Pinpoint the cell where the given text exists, returning its [x, y] midpoint coordinate. 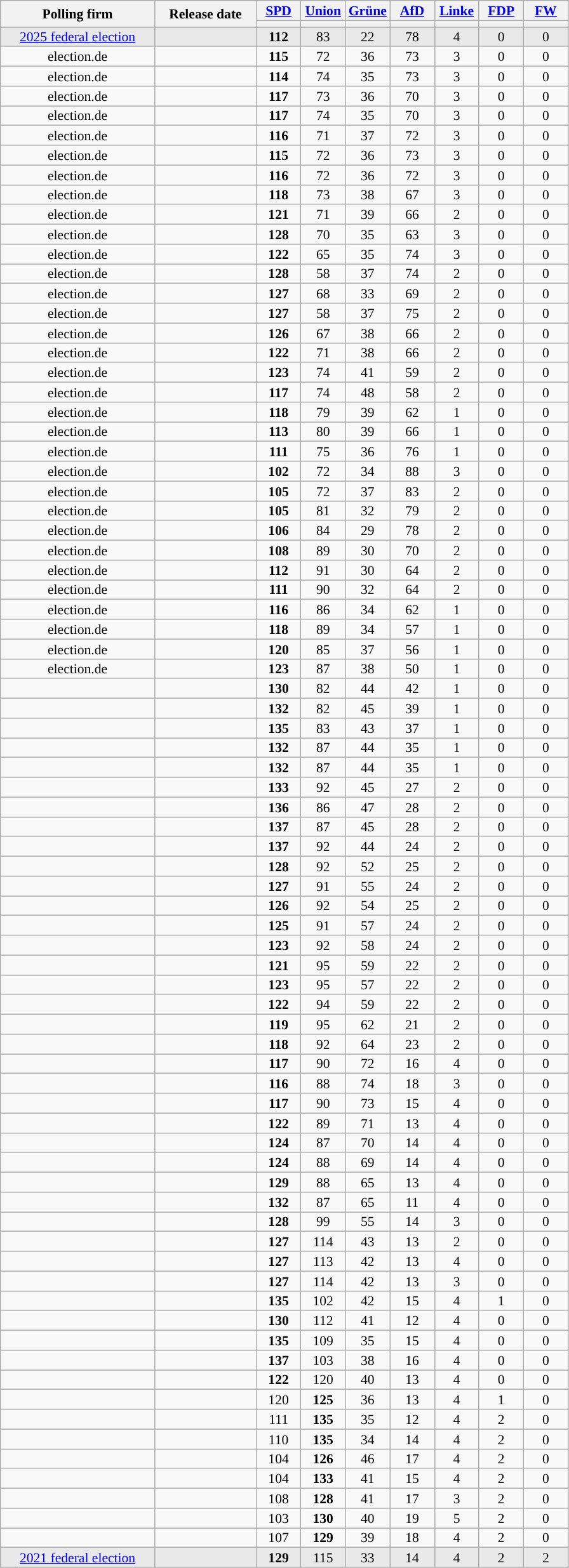
54 [368, 906]
47 [368, 807]
Union [323, 10]
5 [457, 1518]
76 [412, 452]
FDP [501, 10]
56 [412, 649]
94 [323, 1005]
11 [412, 1202]
21 [412, 1024]
Release date [205, 14]
52 [368, 867]
29 [368, 530]
23 [412, 1044]
48 [368, 392]
Polling firm [77, 14]
110 [279, 1439]
119 [279, 1024]
19 [412, 1518]
AfD [412, 10]
2025 federal election [77, 37]
85 [323, 649]
50 [412, 669]
63 [412, 235]
Grüne [368, 10]
109 [323, 1340]
107 [279, 1538]
80 [323, 432]
Linke [457, 10]
99 [323, 1222]
68 [323, 293]
84 [323, 530]
FW [546, 10]
106 [279, 530]
2021 federal election [77, 1557]
27 [412, 787]
SPD [279, 10]
46 [368, 1458]
136 [279, 807]
81 [323, 510]
